For the text-containing cell, return its midpoint in [x, y] coordinate format. 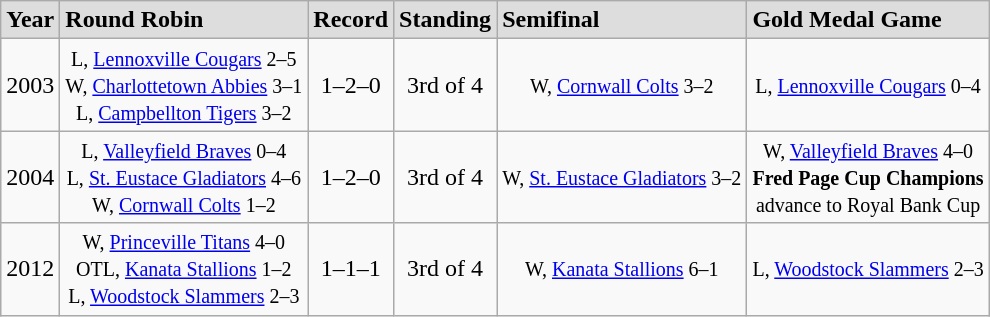
Year [30, 20]
Gold Medal Game [868, 20]
L, Woodstock Slammers 2–3 [868, 269]
1–1–1 [351, 269]
W, St. Eustace Gladiators 3–2 [622, 177]
W, Princeville Titans 4–0OTL, Kanata Stallions 1–2L, Woodstock Slammers 2–3 [184, 269]
2003 [30, 85]
L, Lennoxville Cougars 0–4 [868, 85]
Round Robin [184, 20]
W, Valleyfield Braves 4–0Fred Page Cup Championsadvance to Royal Bank Cup [868, 177]
W, Cornwall Colts 3–2 [622, 85]
Record [351, 20]
2004 [30, 177]
Standing [446, 20]
L, Lennoxville Cougars 2–5W, Charlottetown Abbies 3–1L, Campbellton Tigers 3–2 [184, 85]
W, Kanata Stallions 6–1 [622, 269]
2012 [30, 269]
Semifinal [622, 20]
L, Valleyfield Braves 0–4L, St. Eustace Gladiators 4–6W, Cornwall Colts 1–2 [184, 177]
